Output the (x, y) coordinate of the center of the cell containing the given text.  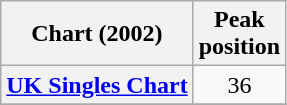
Peakposition (239, 34)
Chart (2002) (97, 34)
UK Singles Chart (97, 85)
36 (239, 85)
